Identify which cell holds the provided text, then report its (x, y) central coordinate. 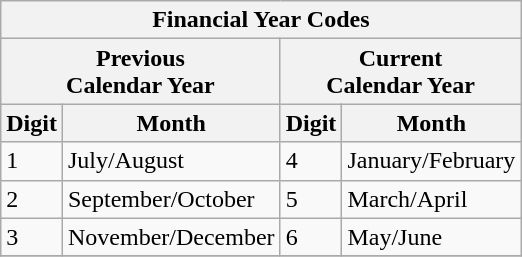
5 (311, 199)
1 (32, 161)
November/December (171, 237)
2 (32, 199)
3 (32, 237)
Financial Year Codes (261, 20)
PreviousCalendar Year (140, 72)
May/June (432, 237)
4 (311, 161)
March/April (432, 199)
6 (311, 237)
September/October (171, 199)
CurrentCalendar Year (400, 72)
January/February (432, 161)
July/August (171, 161)
